Determine the (X, Y) coordinate at the center of the cell enclosing the given text.  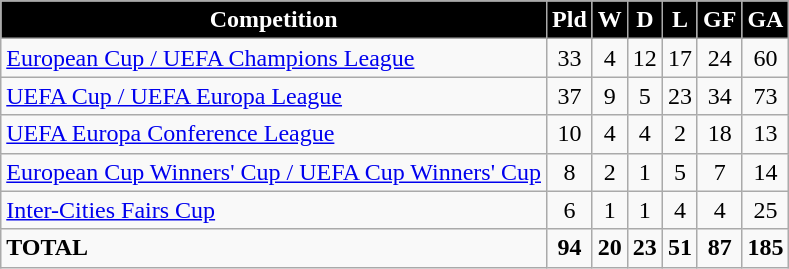
10 (570, 134)
33 (570, 58)
18 (719, 134)
GF (719, 20)
UEFA Cup / UEFA Europa League (274, 96)
TOTAL (274, 248)
25 (766, 210)
87 (719, 248)
L (680, 20)
GA (766, 20)
8 (570, 172)
14 (766, 172)
UEFA Europa Conference League (274, 134)
European Cup Winners' Cup / UEFA Cup Winners' Cup (274, 172)
13 (766, 134)
European Cup / UEFA Champions League (274, 58)
185 (766, 248)
94 (570, 248)
9 (610, 96)
24 (719, 58)
Pld (570, 20)
51 (680, 248)
Competition (274, 20)
6 (570, 210)
D (644, 20)
Inter-Cities Fairs Cup (274, 210)
73 (766, 96)
60 (766, 58)
37 (570, 96)
7 (719, 172)
12 (644, 58)
W (610, 20)
20 (610, 248)
34 (719, 96)
17 (680, 58)
